Pinpoint the cell where the given text exists, returning its [X, Y] midpoint coordinate. 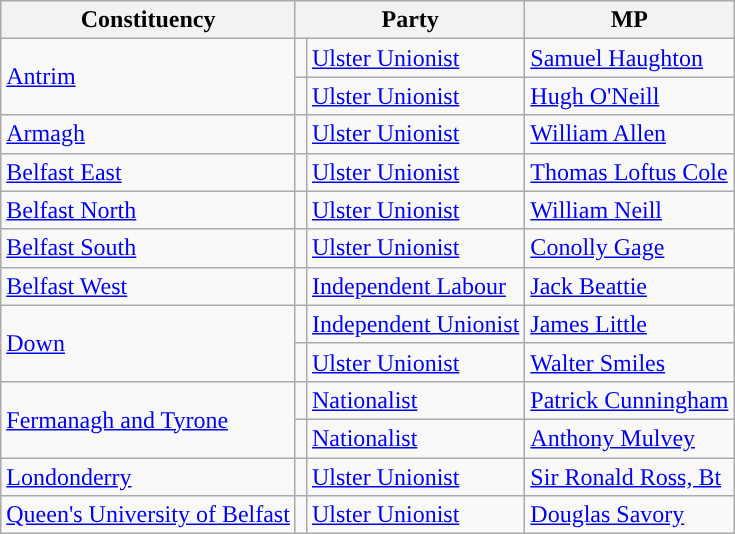
Jack Beattie [630, 286]
Douglas Savory [630, 515]
James Little [630, 324]
Patrick Cunningham [630, 400]
Down [148, 343]
Belfast South [148, 248]
Party [410, 20]
Queen's University of Belfast [148, 515]
Walter Smiles [630, 362]
William Neill [630, 210]
Sir Ronald Ross, Bt [630, 477]
Independent Unionist [415, 324]
Fermanagh and Tyrone [148, 419]
Hugh O'Neill [630, 96]
Samuel Haughton [630, 58]
Armagh [148, 134]
Antrim [148, 77]
Belfast East [148, 172]
Independent Labour [415, 286]
Thomas Loftus Cole [630, 172]
Belfast West [148, 286]
Anthony Mulvey [630, 438]
Belfast North [148, 210]
MP [630, 20]
Londonderry [148, 477]
Conolly Gage [630, 248]
Constituency [148, 20]
William Allen [630, 134]
